Determine the (x, y) coordinate at the center of the cell enclosing the given text.  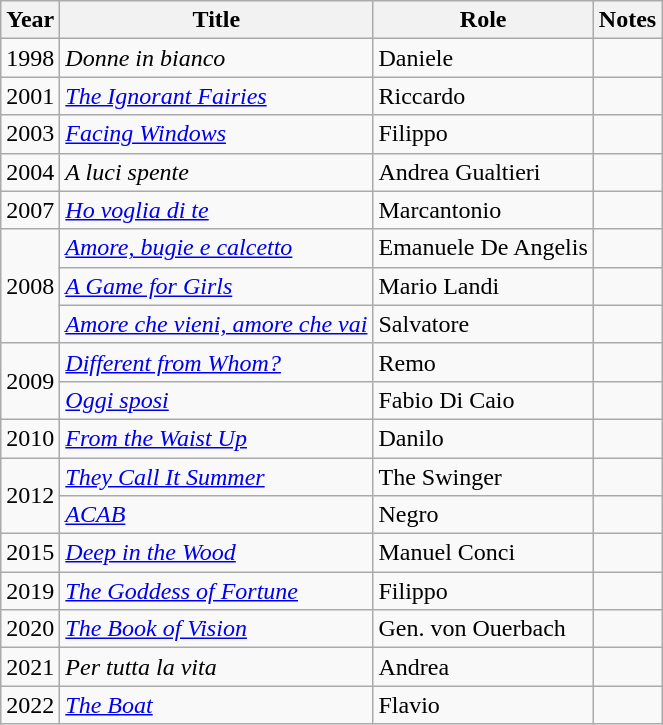
2009 (30, 381)
Flavio (483, 705)
2021 (30, 667)
Deep in the Wood (216, 553)
Salvatore (483, 324)
Role (483, 20)
Amore che vieni, amore che vai (216, 324)
Gen. von Ouerbach (483, 629)
From the Waist Up (216, 438)
They Call It Summer (216, 477)
2008 (30, 286)
The Goddess of Fortune (216, 591)
Per tutta la vita (216, 667)
2015 (30, 553)
Facing Windows (216, 134)
1998 (30, 58)
2007 (30, 210)
2003 (30, 134)
The Swinger (483, 477)
Ho voglia di te (216, 210)
Andrea Gualtieri (483, 172)
Year (30, 20)
Notes (627, 20)
Negro (483, 515)
2022 (30, 705)
Danilo (483, 438)
Remo (483, 362)
A Game for Girls (216, 286)
Oggi sposi (216, 400)
The Book of Vision (216, 629)
Title (216, 20)
ACAB (216, 515)
2004 (30, 172)
Fabio Di Caio (483, 400)
Riccardo (483, 96)
Andrea (483, 667)
2020 (30, 629)
The Ignorant Fairies (216, 96)
A luci spente (216, 172)
Donne in bianco (216, 58)
Marcantonio (483, 210)
The Boat (216, 705)
Manuel Conci (483, 553)
2019 (30, 591)
2001 (30, 96)
Amore, bugie e calcetto (216, 248)
Mario Landi (483, 286)
2012 (30, 496)
Daniele (483, 58)
2010 (30, 438)
Emanuele De Angelis (483, 248)
Different from Whom? (216, 362)
